Output the [X, Y] coordinate of the center of the cell containing the given text.  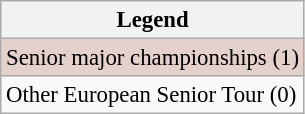
Legend [153, 20]
Other European Senior Tour (0) [153, 95]
Senior major championships (1) [153, 58]
